Return the [X, Y] coordinate for the center point of the cell that contains the specified text.  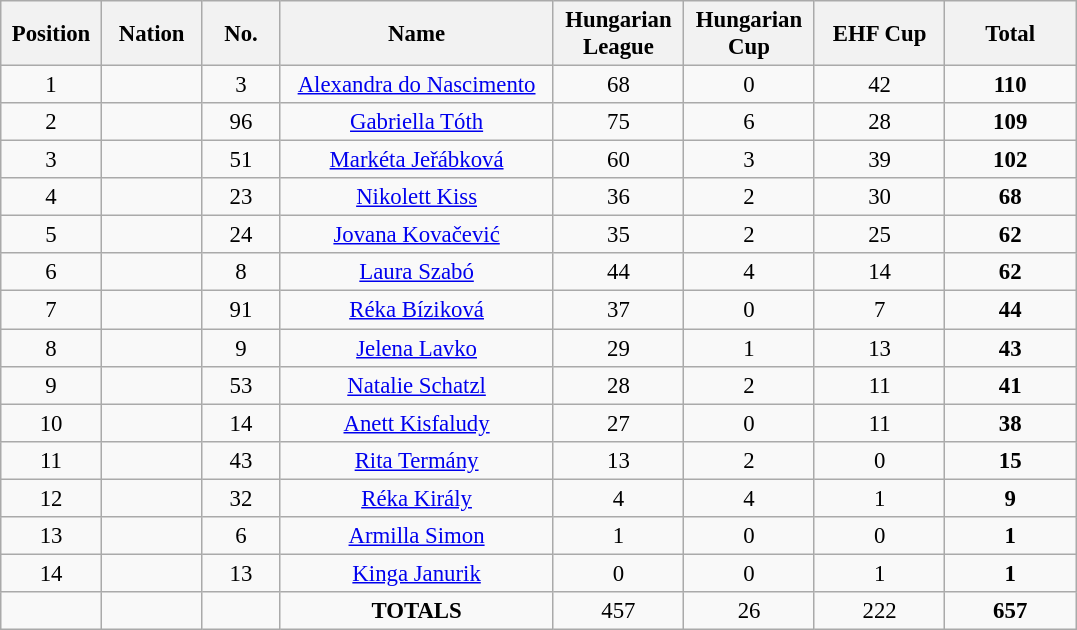
Alexandra do Nascimento [416, 85]
102 [1010, 160]
35 [618, 235]
Jelena Lavko [416, 348]
Armilla Simon [416, 536]
96 [241, 122]
51 [241, 160]
12 [52, 498]
Gabriella Tóth [416, 122]
10 [52, 423]
91 [241, 310]
42 [880, 85]
TOTALS [416, 611]
37 [618, 310]
Rita Termány [416, 460]
Anett Kisfaludy [416, 423]
Jovana Kovačević [416, 235]
Laura Szabó [416, 273]
25 [880, 235]
Réka Király [416, 498]
EHF Cup [880, 34]
No. [241, 34]
29 [618, 348]
110 [1010, 85]
Name [416, 34]
32 [241, 498]
41 [1010, 385]
30 [880, 197]
Natalie Schatzl [416, 385]
457 [618, 611]
23 [241, 197]
222 [880, 611]
39 [880, 160]
24 [241, 235]
Hungarian League [618, 34]
Total [1010, 34]
75 [618, 122]
26 [750, 611]
657 [1010, 611]
Markéta Jeřábková [416, 160]
Kinga Janurik [416, 573]
15 [1010, 460]
Réka Bíziková [416, 310]
Nikolett Kiss [416, 197]
Nation [152, 34]
38 [1010, 423]
5 [52, 235]
27 [618, 423]
109 [1010, 122]
60 [618, 160]
36 [618, 197]
Hungarian Cup [750, 34]
Position [52, 34]
53 [241, 385]
